Identify which cell holds the provided text, then report its [x, y] central coordinate. 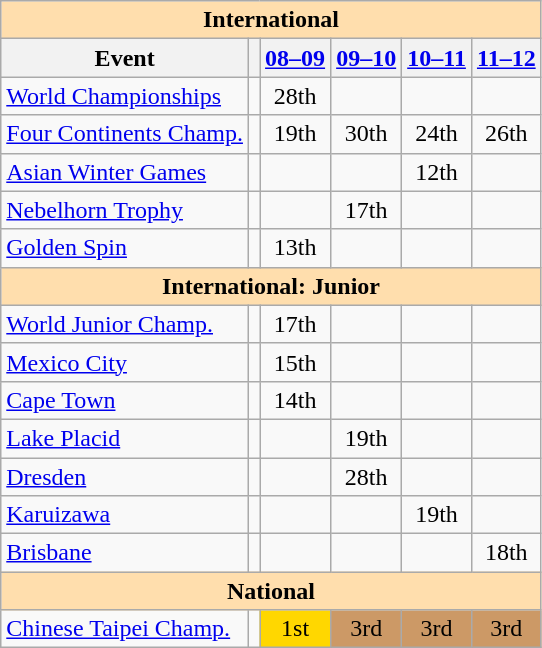
International [271, 20]
Brisbane [125, 553]
13th [296, 248]
National [271, 591]
30th [366, 134]
18th [506, 553]
09–10 [366, 58]
World Junior Champ. [125, 324]
11–12 [506, 58]
Cape Town [125, 400]
World Championships [125, 96]
Lake Placid [125, 438]
Asian Winter Games [125, 172]
24th [437, 134]
26th [506, 134]
Mexico City [125, 362]
Golden Spin [125, 248]
15th [296, 362]
1st [296, 629]
International: Junior [271, 286]
12th [437, 172]
Dresden [125, 477]
14th [296, 400]
08–09 [296, 58]
Chinese Taipei Champ. [125, 629]
Nebelhorn Trophy [125, 210]
Karuizawa [125, 515]
Event [125, 58]
10–11 [437, 58]
Four Continents Champ. [125, 134]
